For the text-containing cell, return its midpoint in [x, y] coordinate format. 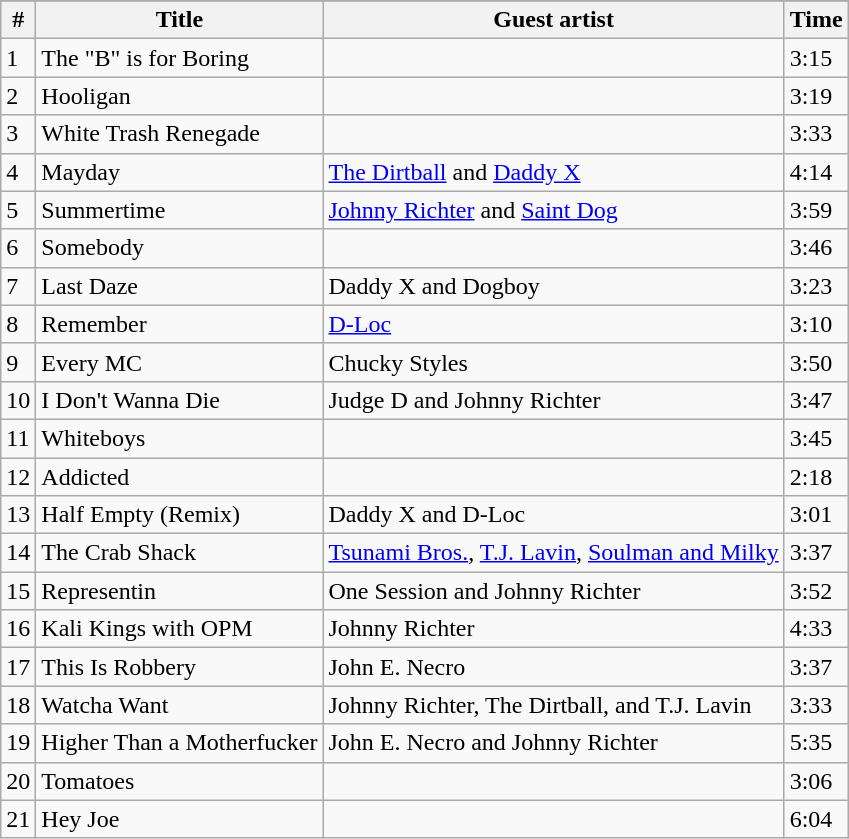
Judge D and Johnny Richter [554, 400]
2 [18, 96]
5 [18, 210]
20 [18, 781]
# [18, 20]
Hooligan [180, 96]
3:06 [816, 781]
16 [18, 629]
Addicted [180, 477]
John E. Necro and Johnny Richter [554, 743]
3:59 [816, 210]
Tsunami Bros., T.J. Lavin, Soulman and Milky [554, 553]
I Don't Wanna Die [180, 400]
4:14 [816, 172]
Hey Joe [180, 819]
Daddy X and Dogboy [554, 286]
Remember [180, 324]
13 [18, 515]
One Session and Johnny Richter [554, 591]
White Trash Renegade [180, 134]
15 [18, 591]
10 [18, 400]
2:18 [816, 477]
This Is Robbery [180, 667]
Whiteboys [180, 438]
John E. Necro [554, 667]
3:52 [816, 591]
Guest artist [554, 20]
3:23 [816, 286]
Time [816, 20]
6 [18, 248]
Representin [180, 591]
6:04 [816, 819]
3:01 [816, 515]
5:35 [816, 743]
19 [18, 743]
17 [18, 667]
21 [18, 819]
3:47 [816, 400]
Somebody [180, 248]
3:45 [816, 438]
Every MC [180, 362]
D-Loc [554, 324]
Half Empty (Remix) [180, 515]
1 [18, 58]
Kali Kings with OPM [180, 629]
3:10 [816, 324]
Johnny Richter and Saint Dog [554, 210]
The Dirtball and Daddy X [554, 172]
8 [18, 324]
Last Daze [180, 286]
Daddy X and D-Loc [554, 515]
12 [18, 477]
Summertime [180, 210]
Chucky Styles [554, 362]
4 [18, 172]
The Crab Shack [180, 553]
18 [18, 705]
3:46 [816, 248]
11 [18, 438]
Higher Than a Motherfucker [180, 743]
Title [180, 20]
Johnny Richter [554, 629]
7 [18, 286]
3:15 [816, 58]
Tomatoes [180, 781]
The "B" is for Boring [180, 58]
Watcha Want [180, 705]
3:19 [816, 96]
Johnny Richter, The Dirtball, and T.J. Lavin [554, 705]
Mayday [180, 172]
9 [18, 362]
14 [18, 553]
4:33 [816, 629]
3:50 [816, 362]
3 [18, 134]
